Return (x, y) of the center of cell containing provided text 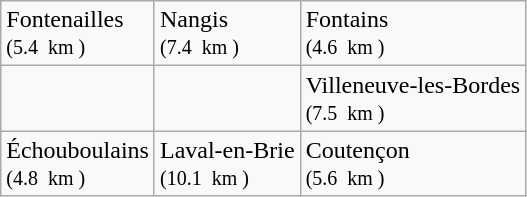
Coutençon(5.6 km ) (413, 164)
Villeneuve-les-Bordes(7.5 km ) (413, 98)
Laval-en-Brie(10.1 km ) (227, 164)
Nangis(7.4 km ) (227, 34)
Fontains(4.6 km ) (413, 34)
Échouboulains(4.8 km ) (78, 164)
Fontenailles(5.4 km ) (78, 34)
